Identify which cell holds the provided text, then report its [X, Y] central coordinate. 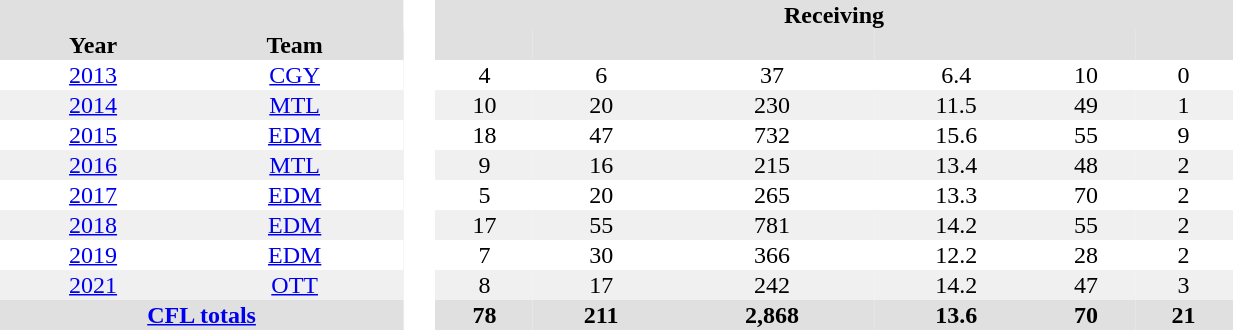
Year [93, 45]
366 [772, 255]
2021 [93, 285]
781 [772, 225]
12.2 [956, 255]
49 [1086, 105]
0 [1184, 75]
Receiving [834, 15]
13.4 [956, 165]
2015 [93, 135]
13.6 [956, 315]
2017 [93, 195]
CGY [294, 75]
16 [601, 165]
4 [484, 75]
30 [601, 255]
18 [484, 135]
13.3 [956, 195]
CFL totals [202, 315]
5 [484, 195]
732 [772, 135]
211 [601, 315]
3 [1184, 285]
2016 [93, 165]
8 [484, 285]
7 [484, 255]
265 [772, 195]
15.6 [956, 135]
2,868 [772, 315]
28 [1086, 255]
230 [772, 105]
11.5 [956, 105]
48 [1086, 165]
2018 [93, 225]
2013 [93, 75]
1 [1184, 105]
21 [1184, 315]
2019 [93, 255]
6.4 [956, 75]
242 [772, 285]
78 [484, 315]
37 [772, 75]
215 [772, 165]
2014 [93, 105]
Team [294, 45]
6 [601, 75]
OTT [294, 285]
